Return the (X, Y) coordinate for the center point of the cell that contains the specified text.  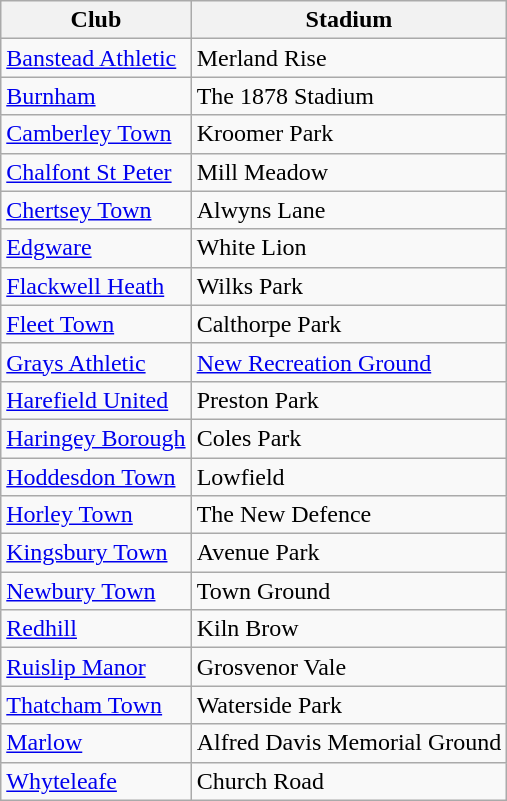
Fleet Town (96, 324)
Edgware (96, 248)
Redhill (96, 629)
Burnham (96, 96)
Calthorpe Park (349, 324)
Alwyns Lane (349, 210)
Mill Meadow (349, 172)
Church Road (349, 781)
Grays Athletic (96, 362)
Lowfield (349, 477)
Grosvenor Vale (349, 667)
Marlow (96, 743)
The 1878 Stadium (349, 96)
Wilks Park (349, 286)
Banstead Athletic (96, 58)
Town Ground (349, 591)
Alfred Davis Memorial Ground (349, 743)
Horley Town (96, 515)
Thatcham Town (96, 705)
Chertsey Town (96, 210)
Harefield United (96, 400)
New Recreation Ground (349, 362)
Coles Park (349, 438)
Merland Rise (349, 58)
Stadium (349, 20)
Hoddesdon Town (96, 477)
Kingsbury Town (96, 553)
Kroomer Park (349, 134)
Kiln Brow (349, 629)
Haringey Borough (96, 438)
White Lion (349, 248)
Flackwell Heath (96, 286)
Ruislip Manor (96, 667)
Club (96, 20)
The New Defence (349, 515)
Whyteleafe (96, 781)
Avenue Park (349, 553)
Preston Park (349, 400)
Camberley Town (96, 134)
Chalfont St Peter (96, 172)
Waterside Park (349, 705)
Newbury Town (96, 591)
